Provide the (x, y) coordinate of the cell's center where the given text is located.  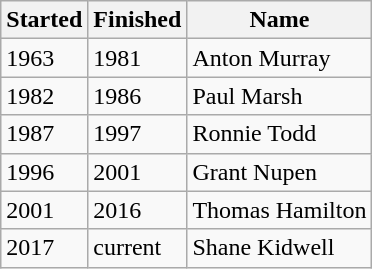
Thomas Hamilton (280, 210)
Ronnie Todd (280, 134)
Name (280, 20)
2017 (44, 248)
1996 (44, 172)
1986 (138, 96)
2016 (138, 210)
Grant Nupen (280, 172)
1981 (138, 58)
1997 (138, 134)
Finished (138, 20)
current (138, 248)
Started (44, 20)
Shane Kidwell (280, 248)
1987 (44, 134)
Paul Marsh (280, 96)
1963 (44, 58)
1982 (44, 96)
Anton Murray (280, 58)
